Output the (x, y) coordinate of the center of the cell containing the given text.  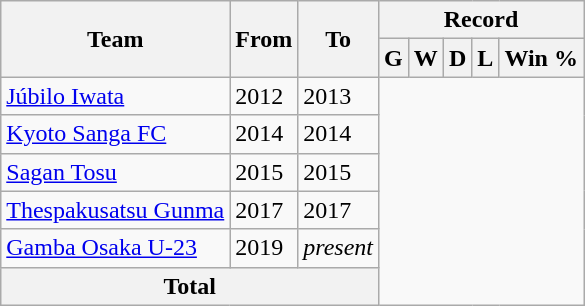
To (338, 39)
2013 (338, 96)
W (426, 58)
Sagan Tosu (116, 172)
Team (116, 39)
Thespakusatsu Gunma (116, 210)
Win % (542, 58)
2019 (264, 248)
2012 (264, 96)
G (394, 58)
Gamba Osaka U-23 (116, 248)
D (457, 58)
Total (190, 286)
From (264, 39)
L (486, 58)
Kyoto Sanga FC (116, 134)
present (338, 248)
Record (482, 20)
Júbilo Iwata (116, 96)
